Search for the cell housing the specified text and yield its [x, y] center coordinate. 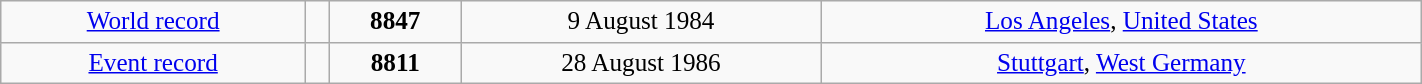
World record [154, 22]
9 August 1984 [642, 22]
8811 [396, 63]
Los Angeles, United States [1121, 22]
28 August 1986 [642, 63]
Event record [154, 63]
Stuttgart, West Germany [1121, 63]
8847 [396, 22]
